Scan for the cell matching the given text and deliver its (X, Y) coordinate at center. 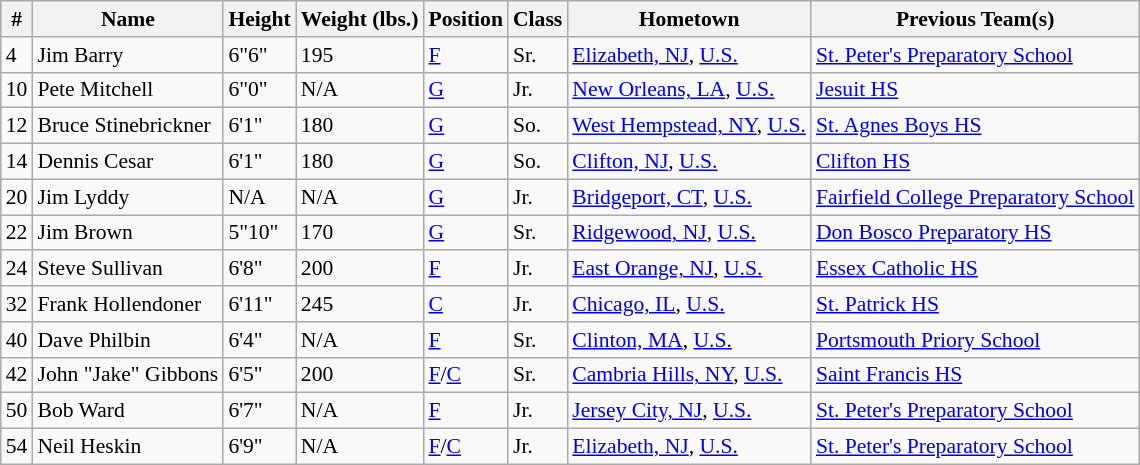
Clifton, NJ, U.S. (689, 162)
Essex Catholic HS (975, 269)
Jesuit HS (975, 90)
Hometown (689, 19)
Neil Heskin (128, 447)
170 (360, 233)
New Orleans, LA, U.S. (689, 90)
Jim Lyddy (128, 197)
Bruce Stinebrickner (128, 126)
4 (17, 55)
Frank Hollendoner (128, 304)
Height (259, 19)
Chicago, IL, U.S. (689, 304)
6'5" (259, 375)
West Hempstead, NY, U.S. (689, 126)
22 (17, 233)
St. Patrick HS (975, 304)
10 (17, 90)
6'11" (259, 304)
Clifton HS (975, 162)
Dennis Cesar (128, 162)
Don Bosco Preparatory HS (975, 233)
20 (17, 197)
32 (17, 304)
Name (128, 19)
Dave Philbin (128, 340)
East Orange, NJ, U.S. (689, 269)
6'9" (259, 447)
54 (17, 447)
Fairfield College Preparatory School (975, 197)
Weight (lbs.) (360, 19)
50 (17, 411)
C (465, 304)
Previous Team(s) (975, 19)
5"10" (259, 233)
42 (17, 375)
Saint Francis HS (975, 375)
Bridgeport, CT, U.S. (689, 197)
# (17, 19)
6"0" (259, 90)
Position (465, 19)
Class (538, 19)
Portsmouth Priory School (975, 340)
Ridgewood, NJ, U.S. (689, 233)
Bob Ward (128, 411)
Steve Sullivan (128, 269)
6'7" (259, 411)
Clinton, MA, U.S. (689, 340)
12 (17, 126)
St. Agnes Boys HS (975, 126)
195 (360, 55)
40 (17, 340)
Pete Mitchell (128, 90)
6'8" (259, 269)
14 (17, 162)
John "Jake" Gibbons (128, 375)
6'4" (259, 340)
Jim Brown (128, 233)
Jim Barry (128, 55)
24 (17, 269)
Jersey City, NJ, U.S. (689, 411)
6"6" (259, 55)
Cambria Hills, NY, U.S. (689, 375)
245 (360, 304)
